Return [x, y] of the center of cell containing provided text 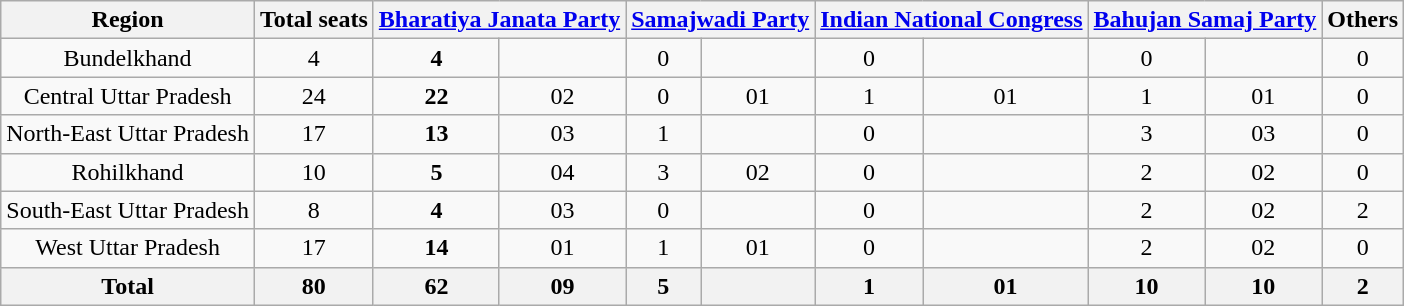
Indian National Congress [952, 20]
04 [562, 172]
24 [314, 96]
Bundelkhand [128, 58]
Rohilkhand [128, 172]
09 [562, 286]
North-East Uttar Pradesh [128, 134]
13 [436, 134]
West Uttar Pradesh [128, 248]
Others [1363, 20]
22 [436, 96]
80 [314, 286]
62 [436, 286]
Bharatiya Janata Party [499, 20]
Samajwadi Party [720, 20]
8 [314, 210]
South-East Uttar Pradesh [128, 210]
Region [128, 20]
Central Uttar Pradesh [128, 96]
14 [436, 248]
Bahujan Samaj Party [1205, 20]
Total [128, 286]
Total seats [314, 20]
